Identify which cell holds the provided text, then report its [X, Y] central coordinate. 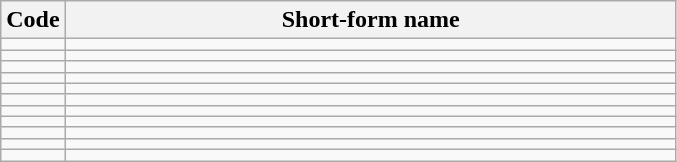
Short-form name [370, 20]
Code [33, 20]
